Determine the (X, Y) coordinate at the center of the cell enclosing the given text.  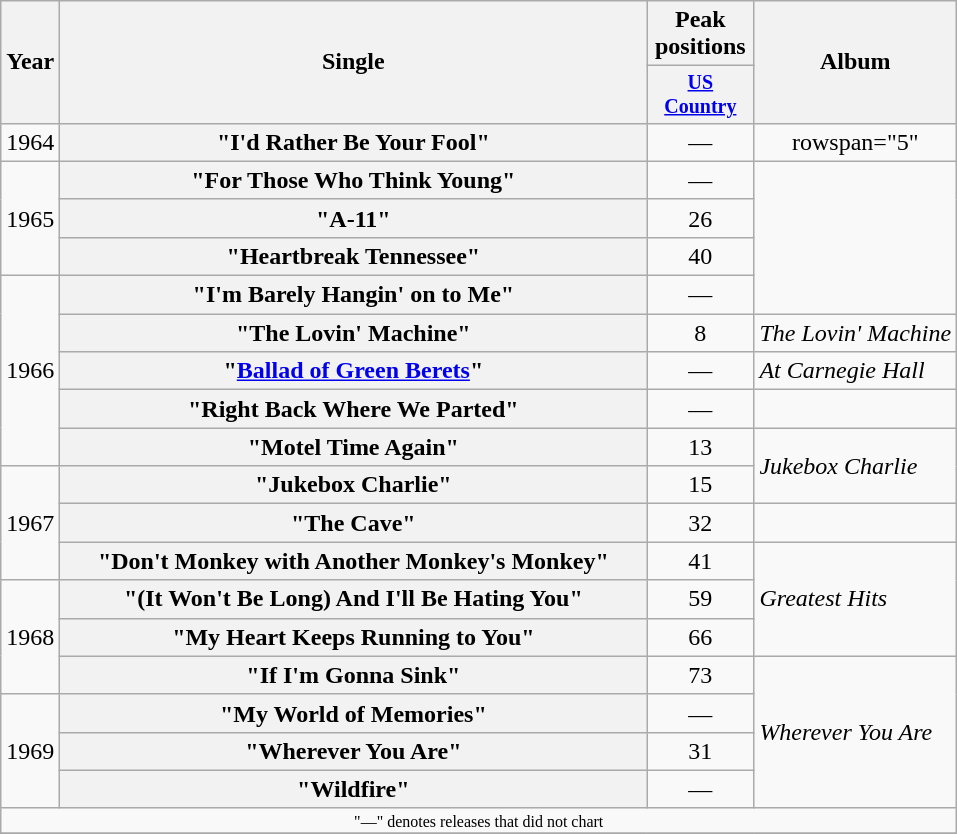
40 (700, 256)
Single (354, 62)
"A-11" (354, 218)
Album (856, 62)
"(It Won't Be Long) And I'll Be Hating You" (354, 599)
41 (700, 561)
26 (700, 218)
At Carnegie Hall (856, 371)
The Lovin' Machine (856, 333)
1969 (30, 751)
13 (700, 447)
"The Cave" (354, 523)
59 (700, 599)
73 (700, 675)
"Wildfire" (354, 789)
"My Heart Keeps Running to You" (354, 637)
1966 (30, 371)
31 (700, 751)
"Jukebox Charlie" (354, 485)
"Right Back Where We Parted" (354, 409)
US Country (700, 94)
rowspan="5" (856, 142)
1968 (30, 637)
15 (700, 485)
32 (700, 523)
"For Those Who Think Young" (354, 180)
Year (30, 62)
"I'm Barely Hangin' on to Me" (354, 295)
1967 (30, 523)
"Heartbreak Tennessee" (354, 256)
Greatest Hits (856, 599)
"Ballad of Green Berets" (354, 371)
"Motel Time Again" (354, 447)
Wherever You Are (856, 732)
66 (700, 637)
1965 (30, 218)
"My World of Memories" (354, 713)
8 (700, 333)
Jukebox Charlie (856, 466)
Peak positions (700, 34)
"Don't Monkey with Another Monkey's Monkey" (354, 561)
"If I'm Gonna Sink" (354, 675)
"Wherever You Are" (354, 751)
"The Lovin' Machine" (354, 333)
1964 (30, 142)
"—" denotes releases that did not chart (479, 820)
"I'd Rather Be Your Fool" (354, 142)
